For the text-containing cell, return its midpoint in [X, Y] coordinate format. 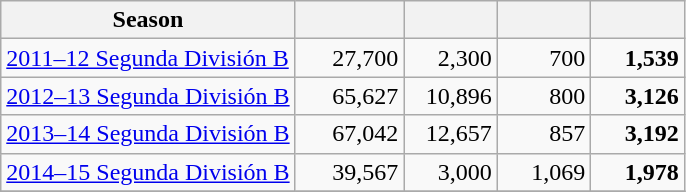
27,700 [350, 58]
2011–12 Segunda División B [148, 58]
1,978 [638, 172]
800 [544, 96]
2013–14 Segunda División B [148, 134]
3,192 [638, 134]
3,126 [638, 96]
1,539 [638, 58]
65,627 [350, 96]
2012–13 Segunda División B [148, 96]
10,896 [451, 96]
Season [148, 20]
1,069 [544, 172]
2014–15 Segunda División B [148, 172]
12,657 [451, 134]
67,042 [350, 134]
3,000 [451, 172]
700 [544, 58]
857 [544, 134]
39,567 [350, 172]
2,300 [451, 58]
